Identify which cell holds the provided text, then report its (x, y) central coordinate. 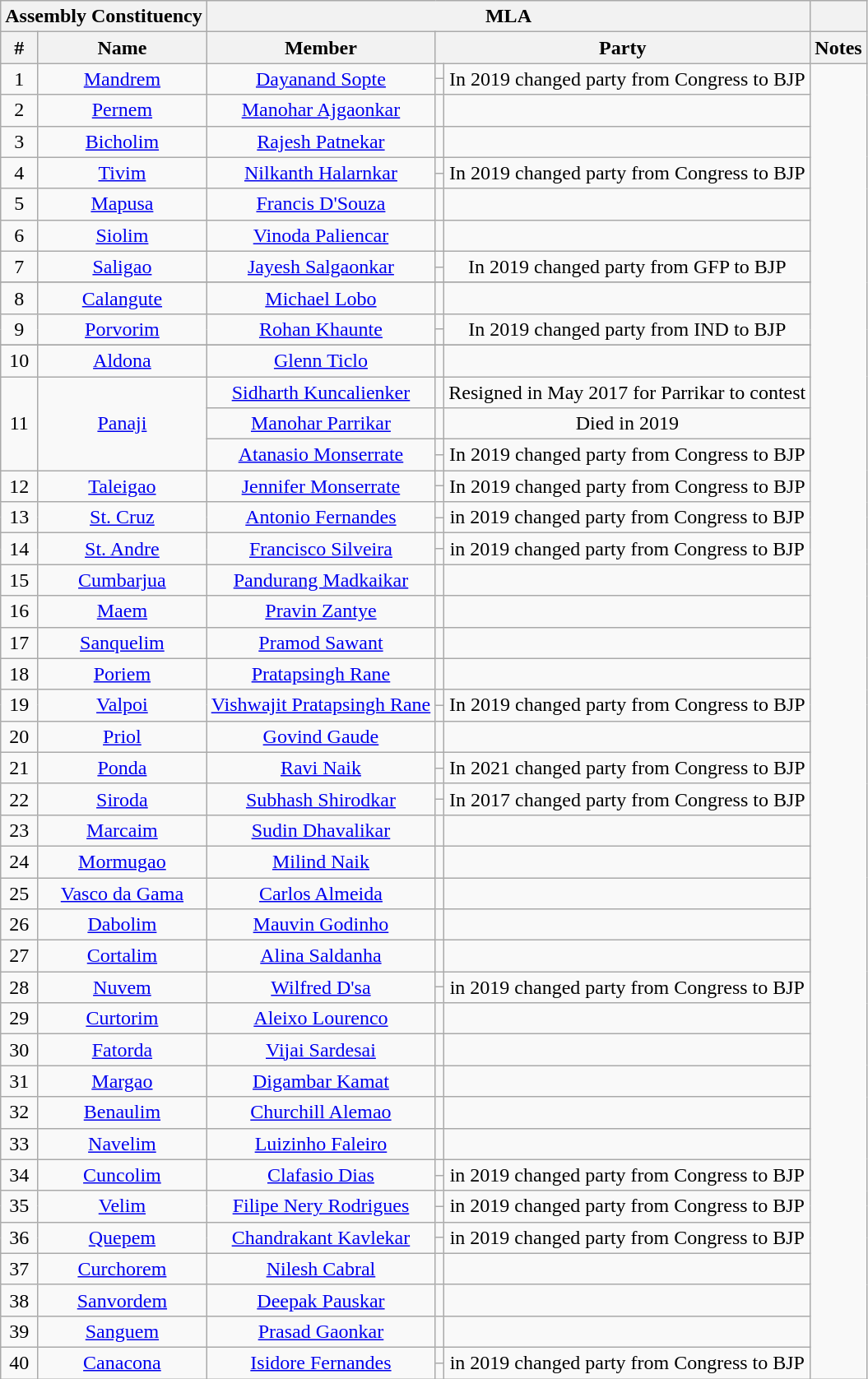
19 (20, 705)
Carlos Almeida (321, 893)
27 (20, 956)
Pandurang Madkaikar (321, 580)
9 (20, 329)
Curtorim (122, 1019)
Filipe Nery Rodrigues (321, 1206)
Cortalim (122, 956)
Maem (122, 611)
Vinoda Paliencar (321, 235)
10 (20, 360)
Nilkanth Halarnkar (321, 173)
38 (20, 1300)
Poriem (122, 674)
Taleigao (122, 486)
Cumbarjua (122, 580)
31 (20, 1081)
30 (20, 1050)
34 (20, 1175)
Aldona (122, 360)
Antonio Fernandes (321, 518)
Cuncolim (122, 1175)
Sanvordem (122, 1300)
Panaji (122, 424)
Calangute (122, 298)
4 (20, 173)
Francisco Silveira (321, 549)
Francis D'Souza (321, 204)
Manohar Ajgaonkar (321, 110)
In 2017 changed party from Congress to BJP (627, 799)
Velim (122, 1206)
Wilfred D'sa (321, 987)
Curchorem (122, 1269)
23 (20, 830)
Pernem (122, 110)
Ponda (122, 768)
8 (20, 298)
Sudin Dhavalikar (321, 830)
3 (20, 142)
Siroda (122, 799)
Mormugao (122, 861)
Nuvem (122, 987)
Mauvin Godinho (321, 925)
Fatorda (122, 1050)
Benaulim (122, 1112)
40 (20, 1363)
Glenn Ticlo (321, 360)
Rajesh Patnekar (321, 142)
Luizinho Faleiro (321, 1144)
Saligao (122, 267)
In 2019 changed party from GFP to BJP (627, 267)
Nilesh Cabral (321, 1269)
Tivim (122, 173)
37 (20, 1269)
Vishwajit Pratapsingh Rane (321, 705)
Sanguem (122, 1331)
Michael Lobo (321, 298)
Ravi Naik (321, 768)
Aleixo Lourenco (321, 1019)
Member (321, 48)
In 2019 changed party from IND to BJP (627, 329)
Porvorim (122, 329)
32 (20, 1112)
St. Cruz (122, 518)
Pravin Zantye (321, 611)
Deepak Pauskar (321, 1300)
# (20, 48)
5 (20, 204)
Siolim (122, 235)
Canacona (122, 1363)
21 (20, 768)
2 (20, 110)
Vijai Sardesai (321, 1050)
Valpoi (122, 705)
Jennifer Monserrate (321, 486)
Resigned in May 2017 for Parrikar to contest (627, 392)
Dayanand Sopte (321, 79)
Margao (122, 1081)
Clafasio Dias (321, 1175)
6 (20, 235)
Died in 2019 (627, 424)
18 (20, 674)
Party (623, 48)
Mapusa (122, 204)
24 (20, 861)
St. Andre (122, 549)
Manohar Parrikar (321, 424)
Pratapsingh Rane (321, 674)
Isidore Fernandes (321, 1363)
Vasco da Gama (122, 893)
39 (20, 1331)
Churchill Alemao (321, 1112)
Sidharth Kuncalienker (321, 392)
26 (20, 925)
Atanasio Monserrate (321, 455)
14 (20, 549)
Assembly Constituency (104, 16)
Milind Naik (321, 861)
Name (122, 48)
15 (20, 580)
20 (20, 736)
Subhash Shirodkar (321, 799)
Notes (838, 48)
33 (20, 1144)
Digambar Kamat (321, 1081)
In 2021 changed party from Congress to BJP (627, 768)
12 (20, 486)
Priol (122, 736)
35 (20, 1206)
Govind Gaude (321, 736)
Quepem (122, 1237)
Pramod Sawant (321, 643)
25 (20, 893)
11 (20, 424)
Chandrakant Kavlekar (321, 1237)
1 (20, 79)
Mandrem (122, 79)
Dabolim (122, 925)
Rohan Khaunte (321, 329)
22 (20, 799)
MLA (508, 16)
Bicholim (122, 142)
Prasad Gaonkar (321, 1331)
Sanquelim (122, 643)
29 (20, 1019)
16 (20, 611)
Marcaim (122, 830)
Alina Saldanha (321, 956)
Jayesh Salgaonkar (321, 267)
17 (20, 643)
Navelim (122, 1144)
36 (20, 1237)
13 (20, 518)
7 (20, 267)
28 (20, 987)
